Output the [x, y] coordinate of the center of the cell containing the given text.  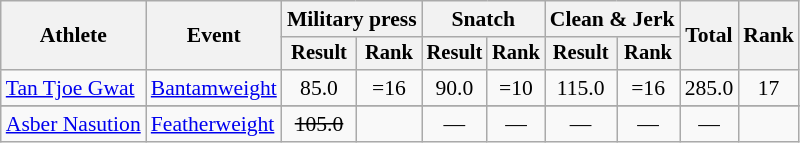
Bantamweight [214, 88]
Military press [352, 19]
Event [214, 36]
285.0 [710, 88]
Snatch [484, 19]
Total [710, 36]
=10 [516, 88]
Tan Tjoe Gwat [74, 88]
85.0 [319, 88]
Asber Nasution [74, 124]
115.0 [581, 88]
17 [768, 88]
Featherweight [214, 124]
Athlete [74, 36]
105.0 [319, 124]
90.0 [455, 88]
Clean & Jerk [612, 19]
